Return [X, Y] of the center of cell containing provided text 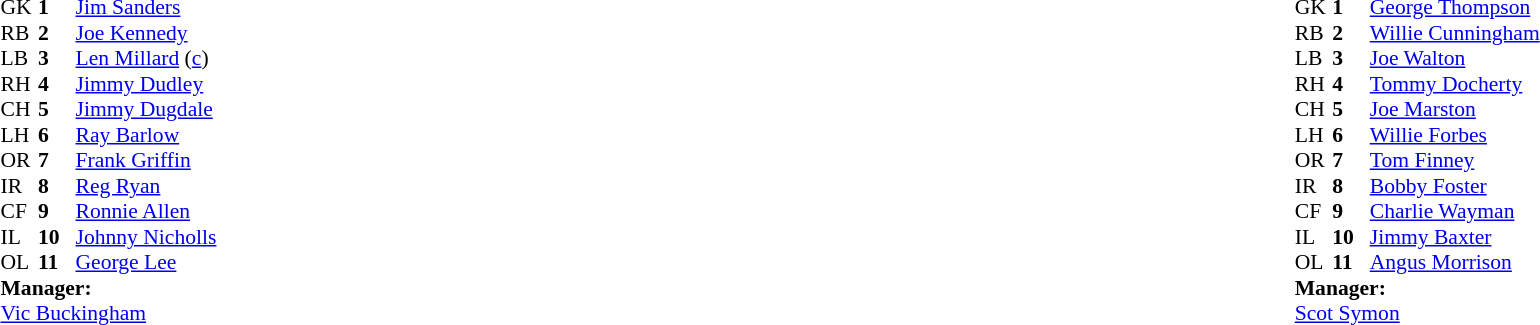
Joe Marston [1455, 109]
Reg Ryan [146, 186]
Johnny Nicholls [146, 237]
Ray Barlow [146, 135]
Jimmy Dudley [146, 84]
Len Millard (c) [146, 59]
Tom Finney [1455, 161]
Frank Griffin [146, 161]
Tommy Docherty [1455, 84]
Joe Walton [1455, 59]
Charlie Wayman [1455, 211]
Willie Cunningham [1455, 33]
Bobby Foster [1455, 186]
Jimmy Baxter [1455, 237]
Jimmy Dugdale [146, 109]
Joe Kennedy [146, 33]
Willie Forbes [1455, 135]
Angus Morrison [1455, 263]
Ronnie Allen [146, 211]
George Lee [146, 263]
